For the text-containing cell, return its midpoint in [X, Y] coordinate format. 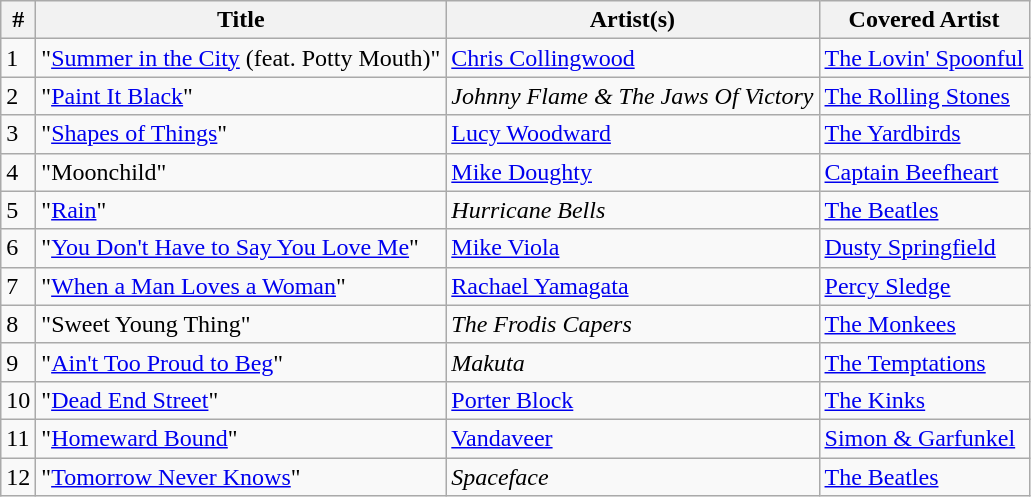
9 [18, 362]
"Summer in the City (feat. Potty Mouth)" [241, 58]
6 [18, 248]
Mike Viola [632, 248]
Chris Collingwood [632, 58]
5 [18, 210]
3 [18, 134]
Artist(s) [632, 20]
"When a Man Loves a Woman" [241, 286]
Spaceface [632, 477]
Simon & Garfunkel [924, 438]
Lucy Woodward [632, 134]
The Rolling Stones [924, 96]
"Tomorrow Never Knows" [241, 477]
Captain Beefheart [924, 172]
"Rain" [241, 210]
The Frodis Capers [632, 324]
Dusty Springfield [924, 248]
1 [18, 58]
Mike Doughty [632, 172]
The Lovin' Spoonful [924, 58]
Johnny Flame & The Jaws Of Victory [632, 96]
"Paint It Black" [241, 96]
2 [18, 96]
"Sweet Young Thing" [241, 324]
The Yardbirds [924, 134]
12 [18, 477]
Porter Block [632, 400]
11 [18, 438]
Vandaveer [632, 438]
Makuta [632, 362]
8 [18, 324]
"Homeward Bound" [241, 438]
"Shapes of Things" [241, 134]
# [18, 20]
Covered Artist [924, 20]
"You Don't Have to Say You Love Me" [241, 248]
7 [18, 286]
Percy Sledge [924, 286]
Rachael Yamagata [632, 286]
10 [18, 400]
"Ain't Too Proud to Beg" [241, 362]
Hurricane Bells [632, 210]
The Temptations [924, 362]
"Moonchild" [241, 172]
"Dead End Street" [241, 400]
The Kinks [924, 400]
4 [18, 172]
Title [241, 20]
The Monkees [924, 324]
